For the text-containing cell, return its midpoint in (x, y) coordinate format. 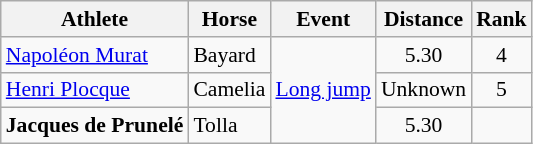
Unknown (424, 90)
Henri Plocque (95, 90)
Camelia (229, 90)
Napoléon Murat (95, 55)
Event (322, 19)
Jacques de Prunelé (95, 126)
Long jump (322, 90)
5 (502, 90)
4 (502, 55)
Tolla (229, 126)
Horse (229, 19)
Bayard (229, 55)
Rank (502, 19)
Distance (424, 19)
Athlete (95, 19)
